Extract the [x, y] coordinate from the center of the cell holding the provided text.  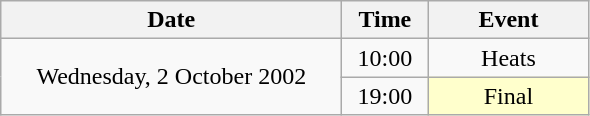
Date [172, 20]
19:00 [385, 96]
Event [508, 20]
Heats [508, 58]
Time [385, 20]
Final [508, 96]
10:00 [385, 58]
Wednesday, 2 October 2002 [172, 77]
